Capture the cell that displays the provided text and extract its (X, Y) central coordinate. 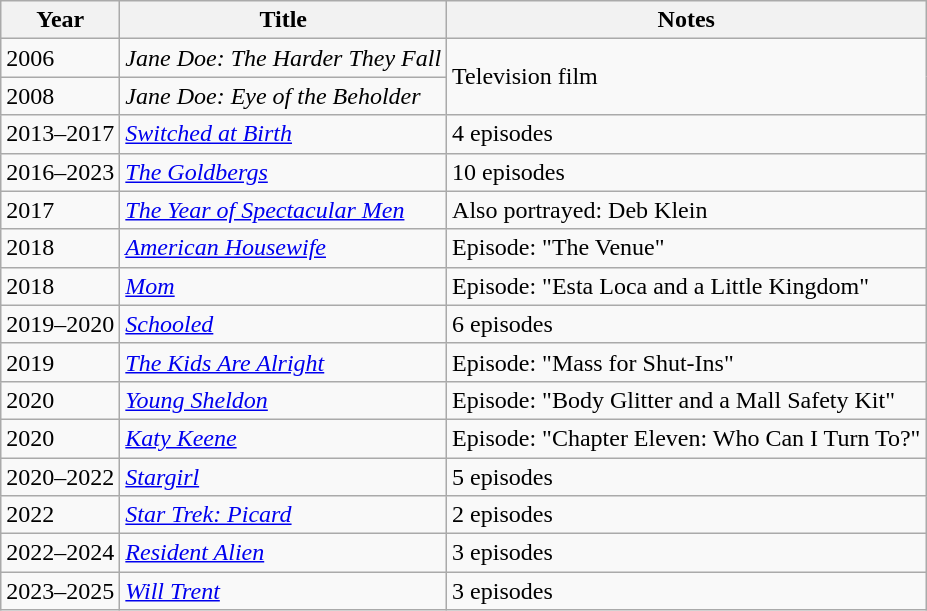
2 episodes (686, 515)
Television film (686, 77)
10 episodes (686, 172)
The Year of Spectacular Men (284, 210)
Schooled (284, 324)
2020–2022 (60, 477)
Katy Keene (284, 438)
2019–2020 (60, 324)
Episode: "The Venue" (686, 248)
Episode: "Esta Loca and a Little Kingdom" (686, 286)
4 episodes (686, 134)
The Goldbergs (284, 172)
2022 (60, 515)
Jane Doe: Eye of the Beholder (284, 96)
The Kids Are Alright (284, 362)
2019 (60, 362)
6 episodes (686, 324)
2022–2024 (60, 553)
Switched at Birth (284, 134)
Jane Doe: The Harder They Fall (284, 58)
2006 (60, 58)
Title (284, 20)
Stargirl (284, 477)
Star Trek: Picard (284, 515)
2013–2017 (60, 134)
2017 (60, 210)
Mom (284, 286)
5 episodes (686, 477)
Young Sheldon (284, 400)
Episode: "Mass for Shut-Ins" (686, 362)
Notes (686, 20)
Year (60, 20)
2016–2023 (60, 172)
2023–2025 (60, 591)
Resident Alien (284, 553)
Episode: "Chapter Eleven: Who Can I Turn To?" (686, 438)
Also portrayed: Deb Klein (686, 210)
American Housewife (284, 248)
Episode: "Body Glitter and a Mall Safety Kit" (686, 400)
2008 (60, 96)
Will Trent (284, 591)
